Identify which cell holds the provided text, then report its (X, Y) central coordinate. 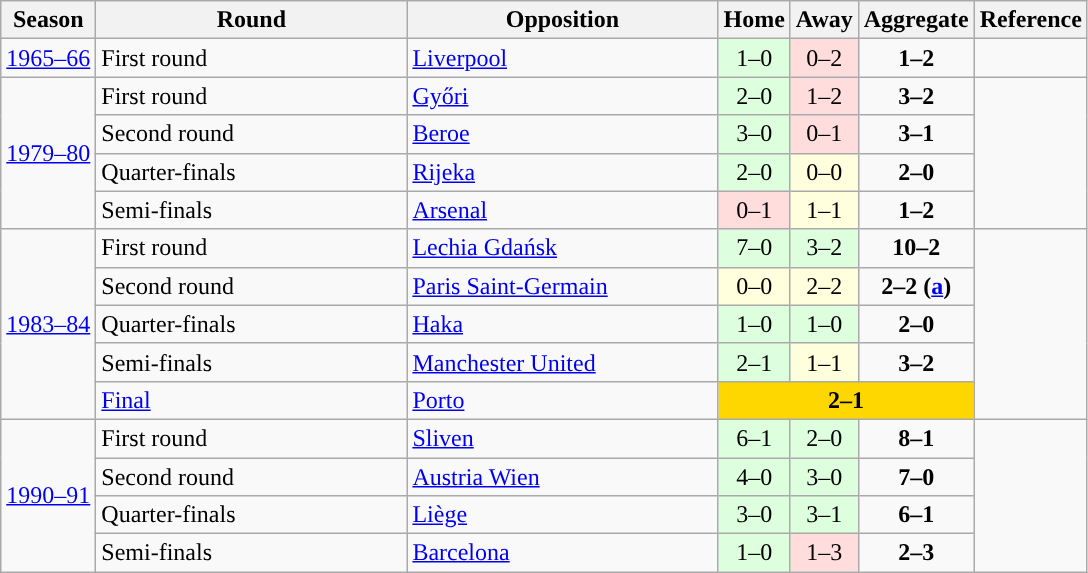
Beroe (562, 134)
2–2 (a) (916, 286)
Round (252, 20)
1965–66 (48, 58)
0–2 (824, 58)
1979–80 (48, 153)
1–3 (824, 553)
Liège (562, 515)
Paris Saint-Germain (562, 286)
Győri (562, 96)
Lechia Gdańsk (562, 248)
4–0 (754, 477)
Final (252, 400)
Austria Wien (562, 477)
Barcelona (562, 553)
Arsenal (562, 210)
Home (754, 20)
Porto (562, 400)
1983–84 (48, 324)
Aggregate (916, 20)
Manchester United (562, 362)
Liverpool (562, 58)
2–2 (824, 286)
Haka (562, 324)
1990–91 (48, 495)
Season (48, 20)
Sliven (562, 438)
Rijeka (562, 172)
Opposition (562, 20)
Away (824, 20)
Reference (1030, 20)
2–3 (916, 553)
10–2 (916, 248)
8–1 (916, 438)
